Return (x, y) of the center of cell containing provided text 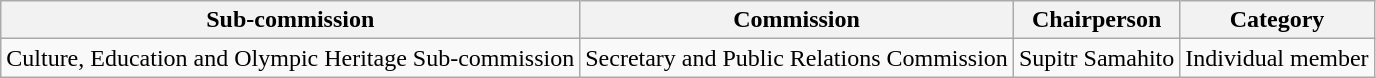
Individual member (1277, 58)
Sub-commission (290, 20)
Category (1277, 20)
Secretary and Public Relations Commission (797, 58)
Supitr Samahito (1096, 58)
Chairperson (1096, 20)
Culture, Education and Olympic Heritage Sub-commission (290, 58)
Commission (797, 20)
